Pinpoint the cell where the given text exists, returning its (X, Y) midpoint coordinate. 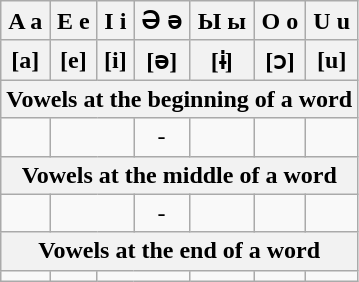
I i (116, 21)
[i] (116, 60)
U u (332, 21)
Ы ы (222, 21)
A a (26, 21)
Vowels at the middle of a word (180, 175)
Vowels at the beginning of a word (180, 99)
[ɨ] (222, 60)
Vowels at the end of a word (180, 251)
[a] (26, 60)
[e] (74, 60)
O o (280, 21)
[u] (332, 60)
[ɔ] (280, 60)
E e (74, 21)
[ə] (162, 60)
Ə ə (162, 21)
